Identify which cell holds the provided text, then report its [x, y] central coordinate. 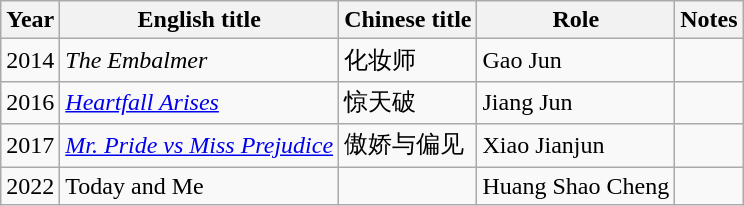
Notes [709, 20]
Jiang Jun [576, 102]
Chinese title [408, 20]
Role [576, 20]
2016 [30, 102]
The Embalmer [200, 60]
2022 [30, 185]
Year [30, 20]
傲娇与偏见 [408, 146]
Mr. Pride vs Miss Prejudice [200, 146]
Heartfall Arises [200, 102]
2017 [30, 146]
Today and Me [200, 185]
2014 [30, 60]
English title [200, 20]
惊天破 [408, 102]
Xiao Jianjun [576, 146]
化妆师 [408, 60]
Gao Jun [576, 60]
Huang Shao Cheng [576, 185]
